Pinpoint the cell where the given text exists, returning its [x, y] midpoint coordinate. 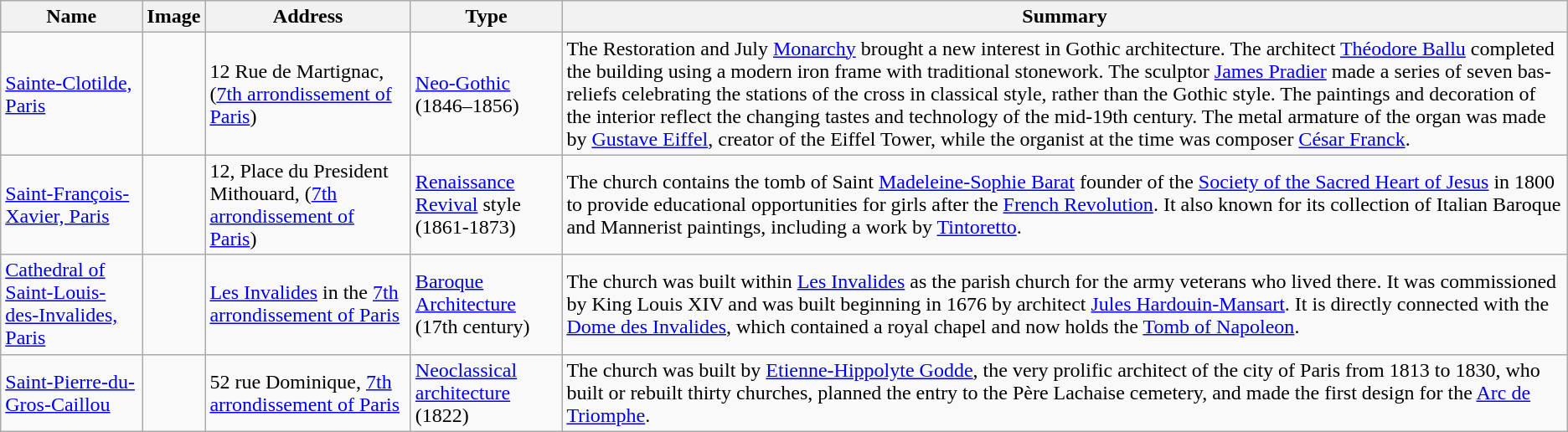
Type [486, 17]
Saint-François-Xavier, Paris [72, 204]
Les Invalides in the 7th arrondissement of Paris [308, 305]
Name [72, 17]
Address [308, 17]
52 rue Dominique, 7th arrondissement of Paris [308, 393]
Renaissance Revival style (1861-1873) [486, 204]
Neo-Gothic (1846–1856) [486, 94]
Baroque Architecture (17th century) [486, 305]
Saint-Pierre-du-Gros-Caillou [72, 393]
Cathedral of Saint-Louis-des-Invalides, Paris [72, 305]
Neoclassical architecture (1822) [486, 393]
12 Rue de Martignac, (7th arrondissement of Paris) [308, 94]
12, Place du President Mithouard, (7th arrondissement of Paris) [308, 204]
Summary [1065, 17]
Sainte-Clotilde, Paris [72, 94]
Image [174, 17]
